Pinpoint the cell where the given text exists, returning its [X, Y] midpoint coordinate. 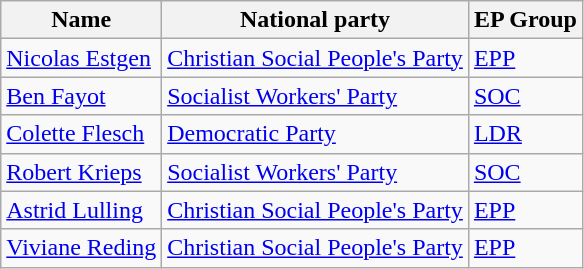
Democratic Party [316, 134]
Name [82, 20]
Nicolas Estgen [82, 58]
LDR [525, 134]
National party [316, 20]
Colette Flesch [82, 134]
Robert Krieps [82, 172]
Astrid Lulling [82, 210]
Ben Fayot [82, 96]
EP Group [525, 20]
Viviane Reding [82, 248]
